Return the [X, Y] coordinate for the center point of the cell that contains the specified text.  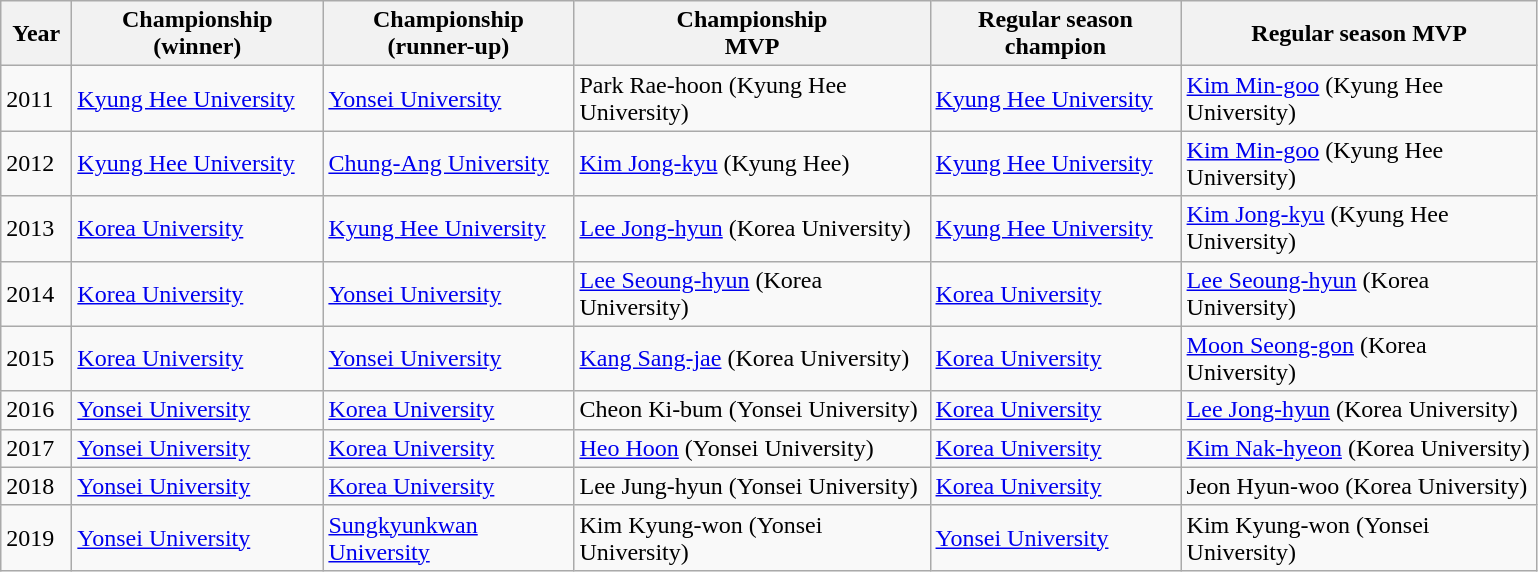
Championship(winner) [198, 34]
Year [36, 34]
Chung-Ang University [448, 164]
ChampionshipMVP [752, 34]
Moon Seong-gon (Korea University) [1359, 358]
Kang Sang-jae (Korea University) [752, 358]
Lee Jung-hyun (Yonsei University) [752, 486]
2017 [36, 448]
2014 [36, 294]
Cheon Ki-bum (Yonsei University) [752, 410]
2013 [36, 228]
2011 [36, 98]
Heo Hoon (Yonsei University) [752, 448]
Regular season MVP [1359, 34]
2019 [36, 538]
2015 [36, 358]
Park Rae-hoon (Kyung Hee University) [752, 98]
Kim Nak-hyeon (Korea University) [1359, 448]
Kim Jong-kyu (Kyung Hee University) [1359, 228]
Kim Jong-kyu (Kyung Hee) [752, 164]
2012 [36, 164]
Regular season champion [1056, 34]
Sungkyunkwan University [448, 538]
2016 [36, 410]
Jeon Hyun-woo (Korea University) [1359, 486]
2018 [36, 486]
Championship(runner-up) [448, 34]
